Pinpoint the cell where the given text exists, returning its (X, Y) midpoint coordinate. 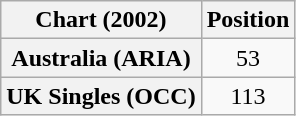
Position (248, 20)
53 (248, 58)
Australia (ARIA) (101, 58)
113 (248, 96)
UK Singles (OCC) (101, 96)
Chart (2002) (101, 20)
